Locate the cell with the specified text and output its (X, Y) center coordinate. 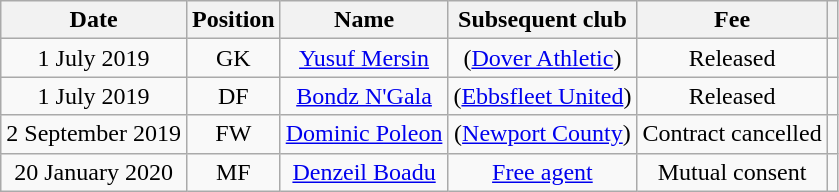
Dominic Poleon (364, 134)
Denzeil Boadu (364, 172)
20 January 2020 (94, 172)
DF (233, 96)
Position (233, 20)
MF (233, 172)
(Newport County) (542, 134)
Fee (732, 20)
Date (94, 20)
Subsequent club (542, 20)
Free agent (542, 172)
(Dover Athletic) (542, 58)
Mutual consent (732, 172)
Bondz N'Gala (364, 96)
2 September 2019 (94, 134)
FW (233, 134)
(Ebbsfleet United) (542, 96)
GK (233, 58)
Yusuf Mersin (364, 58)
Contract cancelled (732, 134)
Name (364, 20)
